For the text-containing cell, return its midpoint in (X, Y) coordinate format. 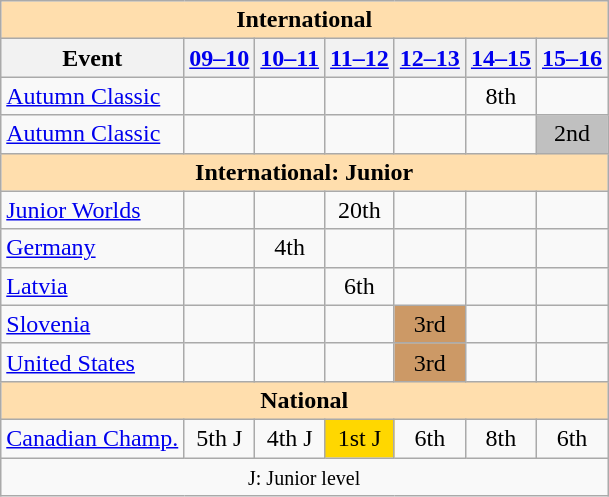
United States (92, 362)
National (304, 400)
1st J (360, 438)
20th (360, 210)
Junior Worlds (92, 210)
International: Junior (304, 172)
Germany (92, 248)
5th J (220, 438)
10–11 (290, 58)
International (304, 20)
J: Junior level (304, 477)
4th (290, 248)
Latvia (92, 286)
09–10 (220, 58)
4th J (290, 438)
Canadian Champ. (92, 438)
15–16 (572, 58)
Slovenia (92, 324)
11–12 (360, 58)
12–13 (430, 58)
2nd (572, 134)
Event (92, 58)
14–15 (500, 58)
